Scan for the cell matching the given text and deliver its [X, Y] coordinate at center. 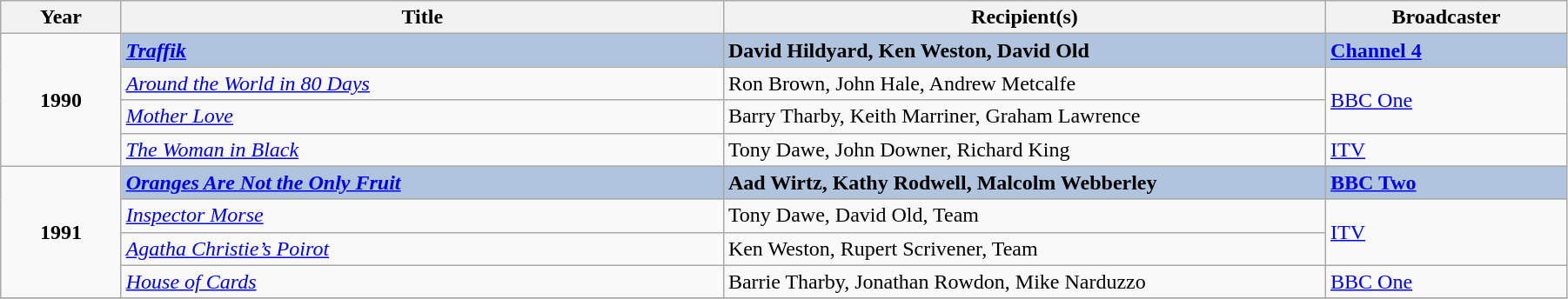
1991 [61, 232]
Tony Dawe, John Downer, Richard King [1024, 149]
The Woman in Black [422, 149]
Ron Brown, John Hale, Andrew Metcalfe [1024, 83]
House of Cards [422, 282]
BBC Two [1446, 183]
Barry Tharby, Keith Marriner, Graham Lawrence [1024, 116]
Barrie Tharby, Jonathan Rowdon, Mike Narduzzo [1024, 282]
Year [61, 17]
David Hildyard, Ken Weston, David Old [1024, 50]
Title [422, 17]
Oranges Are Not the Only Fruit [422, 183]
Channel 4 [1446, 50]
Agatha Christie’s Poirot [422, 249]
Recipient(s) [1024, 17]
1990 [61, 100]
Mother Love [422, 116]
Tony Dawe, David Old, Team [1024, 216]
Inspector Morse [422, 216]
Traffik [422, 50]
Ken Weston, Rupert Scrivener, Team [1024, 249]
Aad Wirtz, Kathy Rodwell, Malcolm Webberley [1024, 183]
Around the World in 80 Days [422, 83]
Broadcaster [1446, 17]
